Return the [x, y] coordinate for the center point of the cell that contains the specified text.  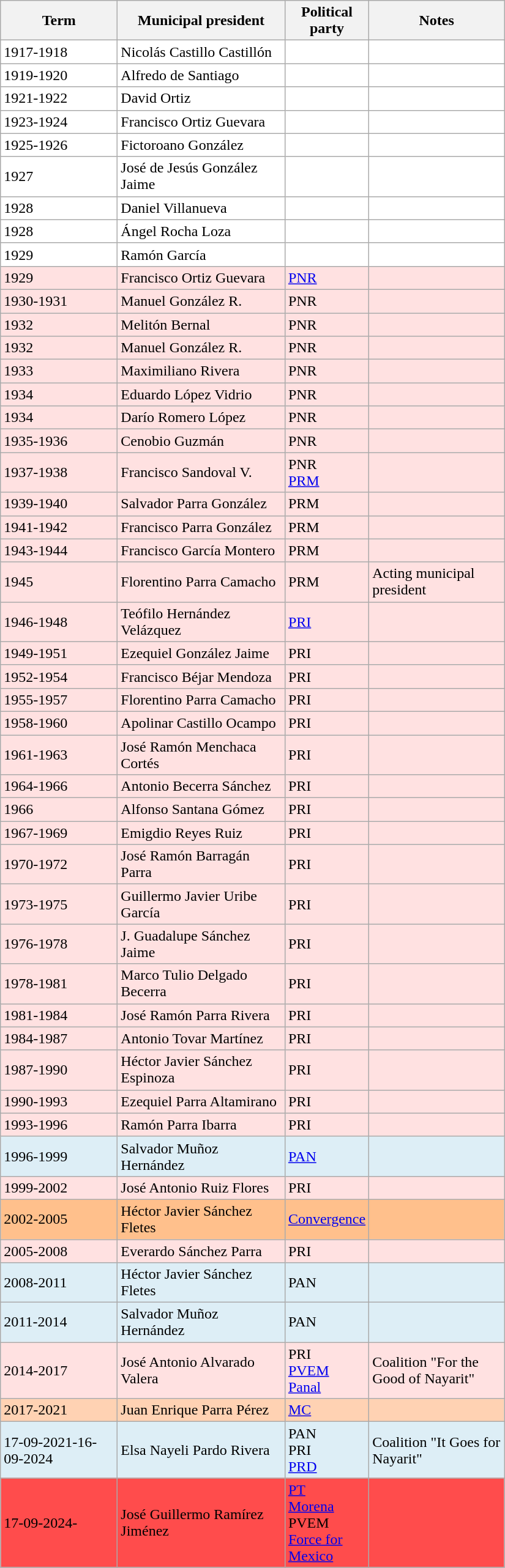
1955-1957 [59, 700]
PNR PRM [327, 472]
Municipal president [201, 21]
Emigdio Reyes Ruiz [201, 833]
1935-1936 [59, 441]
1976-1978 [59, 944]
Term [59, 21]
2008-2011 [59, 1283]
Ezequiel Parra Altamirano [201, 1101]
1949-1951 [59, 653]
José Ramón Barragán Parra [201, 865]
Salvador Parra González [201, 504]
2017-2021 [59, 1410]
1939-1940 [59, 504]
1967-1969 [59, 833]
Ezequiel González Jaime [201, 653]
Coalition "It Goes for Nayarit" [437, 1450]
Alfonso Santana Gómez [201, 810]
Ángel Rocha Loza [201, 231]
1919-1920 [59, 75]
1958-1960 [59, 723]
José Antonio Alvarado Valera [201, 1370]
1925-1926 [59, 145]
1964-1966 [59, 786]
Convergence [327, 1219]
Acting municipal president [437, 582]
1978-1981 [59, 983]
1927 [59, 176]
1984-1987 [59, 1038]
1981-1984 [59, 1015]
Ramón Parra Ibarra [201, 1125]
2002-2005 [59, 1219]
1923-1924 [59, 122]
Teófilo Hernández Velázquez [201, 621]
José Antonio Ruiz Flores [201, 1188]
José de Jesús González Jaime [201, 176]
Eduardo López Vidrio [201, 394]
1987-1990 [59, 1070]
17-09-2021-16-09-2024 [59, 1450]
Nicolás Castillo Castillón [201, 52]
1917-1918 [59, 52]
1966 [59, 810]
Héctor Javier Sánchez Espinoza [201, 1070]
2011-2014 [59, 1322]
1933 [59, 371]
1945 [59, 582]
Juan Enrique Parra Pérez [201, 1410]
Guillermo Javier Uribe García [201, 904]
1961-1963 [59, 755]
Francisco Sandoval V. [201, 472]
1996-1999 [59, 1156]
Maximiliano Rivera [201, 371]
Political party [327, 21]
Fictoroano González [201, 145]
1941-1942 [59, 527]
1993-1996 [59, 1125]
Apolinar Castillo Ocampo [201, 723]
José Ramón Menchaca Cortés [201, 755]
Marco Tulio Delgado Becerra [201, 983]
PRI PVEM Panal [327, 1370]
J. Guadalupe Sánchez Jaime [201, 944]
17-09-2024- [59, 1523]
Alfredo de Santiago [201, 75]
Francisco Parra González [201, 527]
Cenobio Guzmán [201, 441]
José Guillermo Ramírez Jiménez [201, 1523]
Ramón García [201, 254]
1921-1922 [59, 98]
1937-1938 [59, 472]
1946-1948 [59, 621]
Antonio Tovar Martínez [201, 1038]
Coalition "For the Good of Nayarit" [437, 1370]
PAN PRI PRD [327, 1450]
1970-1972 [59, 865]
Melitón Bernal [201, 325]
Elsa Nayeli Pardo Rivera [201, 1450]
Antonio Becerra Sánchez [201, 786]
1999-2002 [59, 1188]
1973-1975 [59, 904]
Everardo Sánchez Parra [201, 1251]
Darío Romero López [201, 418]
Francisco García Montero [201, 550]
1930-1931 [59, 301]
José Ramón Parra Rivera [201, 1015]
MC [327, 1410]
1990-1993 [59, 1101]
2005-2008 [59, 1251]
2014-2017 [59, 1370]
Notes [437, 21]
1952-1954 [59, 676]
Francisco Béjar Mendoza [201, 676]
David Ortiz [201, 98]
PT Morena PVEM Force for Mexico [327, 1523]
1943-1944 [59, 550]
Daniel Villanueva [201, 208]
